Pinpoint the cell where the given text exists, returning its [X, Y] midpoint coordinate. 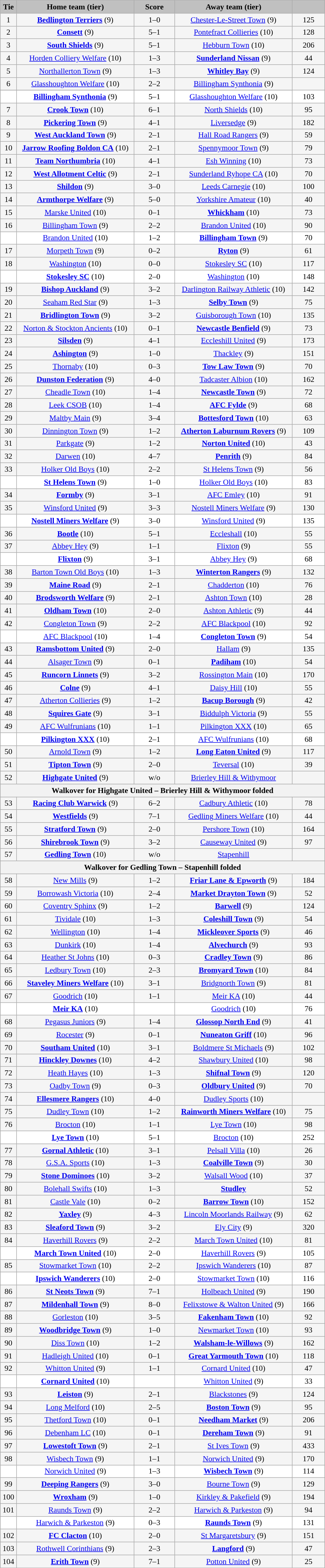
Score [154, 7]
Maine Road (9) [75, 585]
Hall Road Rangers (9) [234, 135]
116 [308, 1279]
74 [9, 1099]
Boston Town (9) [234, 1407]
10 [9, 148]
Tadcaster Albion (10) [234, 379]
Liversedge (9) [234, 123]
Biddulph Victoria (9) [234, 714]
11 [9, 161]
Leeds Carnegie (10) [234, 187]
Eccleshall (10) [234, 534]
114 [308, 1471]
Padiham (10) [234, 662]
85 [9, 1266]
129 [308, 1484]
Leek CSOB (10) [75, 405]
12 [9, 174]
3–3 [154, 508]
57 [9, 855]
Marske United (10) [75, 212]
Tie [9, 7]
Guisborough Town (10) [234, 315]
5–0 [154, 200]
Gornal Athletic (10) [75, 1150]
89 [9, 1330]
Blackstones (9) [234, 1395]
Rainworth Miners Welfare (10) [234, 1112]
130 [308, 508]
Runcorn Linnets (9) [75, 675]
128 [308, 32]
Bootle (10) [75, 534]
Teversal (10) [234, 765]
Thornaby (10) [75, 367]
2–4 [154, 893]
Coventry Sphinx (9) [75, 906]
64 [9, 957]
Tipton Town (9) [75, 765]
142 [308, 290]
Bromyard Town (10) [234, 970]
Thetford Town (10) [75, 1420]
131 [308, 1523]
190 [308, 1292]
Coleshill Town (9) [234, 919]
Heather St Johns (10) [75, 957]
Cadbury Athletic (10) [234, 803]
Bridlington Town (9) [75, 315]
Silsden (9) [75, 341]
Dunkirk (10) [75, 945]
22 [9, 328]
Castle Vale (10) [75, 1202]
Deeping Rangers (9) [75, 1484]
48 [9, 714]
St Neots Town (9) [75, 1292]
Barton Town Old Boys (10) [75, 572]
Coalville Town (9) [234, 1163]
Parkgate (9) [75, 444]
20 [9, 303]
Glossop North End (9) [234, 1022]
Fakenham Town (10) [234, 1317]
Horden Colliery Welfare (10) [75, 58]
2 [9, 32]
Brodsworth Welfare (9) [75, 598]
Darlington Railway Athletic (10) [234, 290]
6–2 [154, 803]
166 [308, 1304]
Norton & Stockton Ancients (10) [75, 328]
252 [308, 1137]
3 [9, 45]
Potton United (9) [234, 1562]
5 [9, 71]
35 [9, 508]
38 [9, 572]
Squires Gate (9) [75, 714]
23 [9, 341]
Rocester (9) [75, 1035]
Bishop Auckland (9) [75, 290]
Holbeach United (9) [234, 1292]
Ledbury Town (10) [75, 970]
53 [9, 803]
West Auckland Town (9) [75, 135]
21 [9, 315]
Tow Law Town (9) [234, 367]
104 [9, 1562]
AFC Fylde (9) [234, 405]
Dunston Federation (9) [75, 379]
45 [9, 675]
17 [9, 251]
Rossington Main (10) [234, 675]
Rothwell Corinthians (9) [75, 1549]
Shifnal Town (9) [234, 1073]
67 [9, 996]
Mildenhall Town (9) [75, 1304]
Yorkshire Amateur (10) [234, 200]
Bacup Borough (9) [234, 701]
Shawbury United (10) [234, 1060]
14 [9, 200]
Oadby Town (9) [75, 1086]
Jarrow Roofing Boldon CA (10) [75, 148]
Nuneaton Griff (10) [234, 1035]
AFC Emley (10) [234, 495]
4–7 [154, 457]
Alvechurch (9) [234, 945]
173 [308, 341]
36 [9, 534]
Ely City (9) [234, 1228]
Pershore Town (10) [234, 829]
1 [9, 20]
Alsager Town (9) [75, 662]
Dereham Town (9) [234, 1433]
Langford (9) [234, 1549]
3–5 [154, 1317]
Boldmere St Michaels (9) [234, 1048]
Chadderton (10) [234, 585]
Team Northumbria (10) [75, 161]
Chester-Le-Street Town (9) [234, 20]
Eccleshill United (9) [234, 341]
60 [9, 906]
Darwen (10) [75, 457]
Mickleover Sports (9) [234, 932]
Southam United (10) [75, 1048]
125 [308, 20]
58 [9, 881]
Lincoln Moorlands Railway (9) [234, 1215]
Armthorpe Welfare (9) [75, 200]
71 [9, 1060]
433 [308, 1446]
Ashton Athletic (9) [234, 611]
Maltby Main (9) [75, 418]
Shildon (9) [75, 187]
Away team (tier) [234, 7]
Winterton Rangers (9) [234, 572]
Walkover for Gedling Town – Stapenhill folded [162, 868]
13 [9, 187]
132 [308, 572]
80 [9, 1189]
Walkover for Highgate United – Brierley Hill & Withymoor folded [162, 790]
Ashington (9) [75, 354]
Sleaford Town (9) [75, 1228]
Seaham Red Star (9) [75, 303]
32 [9, 457]
Newmarket Town (10) [234, 1330]
19 [9, 290]
29 [9, 418]
6–1 [154, 110]
Ashton Town (10) [234, 598]
105 [308, 1253]
31 [9, 444]
Stapenhill [234, 855]
Dudley Sports (10) [234, 1099]
Spennymoor Town (9) [234, 148]
Hallam (9) [234, 649]
Home team (tier) [75, 7]
Bottesford Town (10) [234, 418]
Ellesmere Rangers (10) [75, 1099]
194 [308, 1497]
Morpeth Town (9) [75, 251]
Norton United (10) [234, 444]
Atherton Collieries (9) [75, 701]
Hinckley Downes (10) [75, 1060]
Racing Club Warwick (9) [75, 803]
Whickham (10) [234, 212]
16 [9, 225]
27 [9, 392]
Market Drayton Town (9) [234, 893]
Friar Lane & Epworth (9) [234, 881]
8 [9, 123]
Barrow Town (10) [234, 1202]
Kirkley & Pakefield (9) [234, 1497]
Consett (9) [75, 32]
69 [9, 1035]
Dinnington Town (9) [75, 431]
7 [9, 110]
Wroxham (9) [75, 1497]
North Shields (10) [234, 110]
18 [9, 264]
Gorleston (10) [75, 1317]
South Shields (9) [75, 45]
New Mills (9) [75, 881]
Erith Town (9) [75, 1562]
3–4 [154, 418]
Newcastle Benfield (9) [234, 328]
G.S.A. Sports (10) [75, 1163]
Bedlington Terriers (9) [75, 20]
Esh Winning (10) [234, 161]
Cheadle Town (10) [75, 392]
4–2 [154, 1060]
Tividale (10) [75, 919]
Dudley Town (10) [75, 1112]
Arnold Town (9) [75, 752]
Walsall Wood (10) [234, 1176]
82 [9, 1215]
Yaxley (9) [75, 1215]
Cradley Town (9) [234, 957]
101 [9, 1510]
Borrowash Victoria (10) [75, 893]
Penrith (9) [234, 457]
Brierley Hill & Withymoor [234, 778]
77 [9, 1150]
Debenham LC (10) [75, 1433]
Walsham-le-Willows (9) [234, 1343]
109 [308, 431]
4–3 [154, 1215]
184 [308, 881]
Heath Hayes (10) [75, 1073]
66 [9, 983]
Newcastle Town (9) [234, 392]
Bolehall Swifts (10) [75, 1189]
Daisy Hill (10) [234, 688]
Long Melford (10) [75, 1407]
49 [9, 726]
Oldham Town (10) [75, 611]
15 [9, 212]
Highgate United (9) [75, 778]
Barwell (9) [234, 906]
Woodbridge Town (9) [75, 1330]
Pickering Town (9) [75, 123]
Studley [234, 1189]
Wellington (10) [75, 932]
Pelsall Villa (10) [234, 1150]
2–5 [154, 1407]
51 [9, 765]
Whitley Bay (9) [234, 71]
Sunderland Ryhope CA (10) [234, 174]
182 [308, 123]
8–0 [154, 1304]
120 [308, 1073]
50 [9, 752]
Ramsbottom United (9) [75, 649]
Selby Town (9) [234, 303]
Atherton Laburnum Rovers (9) [234, 431]
Stratford Town (9) [75, 829]
Crook Town (10) [75, 110]
Diss Town (10) [75, 1343]
Shirebrook Town (9) [75, 842]
Long Eaton United (9) [234, 752]
Pontefract Collieries (10) [234, 32]
Northallerton Town (9) [75, 71]
Felixstowe & Walton United (9) [234, 1304]
Leiston (9) [75, 1395]
148 [308, 277]
Great Yarmouth Town (10) [234, 1356]
320 [308, 1228]
9 [9, 135]
152 [308, 1202]
Formby (9) [75, 495]
Gedling Town (10) [75, 855]
Bridgnorth Town (9) [234, 983]
St Ives Town (9) [234, 1446]
164 [308, 829]
Staveley Miners Welfare (10) [75, 983]
24 [9, 354]
88 [9, 1317]
Pegasus Juniors (9) [75, 1022]
Ryton (9) [234, 251]
0–0 [154, 264]
Oldbury United (9) [234, 1086]
St Margaretsbury (9) [234, 1536]
Hebburn Town (10) [234, 45]
Gedling Miners Welfare (10) [234, 816]
4 [9, 58]
Hadleigh United (10) [75, 1356]
Colne (9) [75, 688]
Needham Market (9) [234, 1420]
Sunderland Nissan (9) [234, 58]
6 [9, 84]
Westfields (9) [75, 816]
West Allotment Celtic (9) [75, 174]
FC Clacton (10) [75, 1536]
99 [9, 1484]
Thackley (9) [234, 354]
Stone Dominoes (10) [75, 1176]
Causeway United (9) [234, 842]
34 [9, 495]
118 [308, 1356]
Bourne Town (9) [234, 1484]
Lowestoft Town (9) [75, 1446]
